Return the (x, y) coordinate for the center point of the cell that contains the specified text.  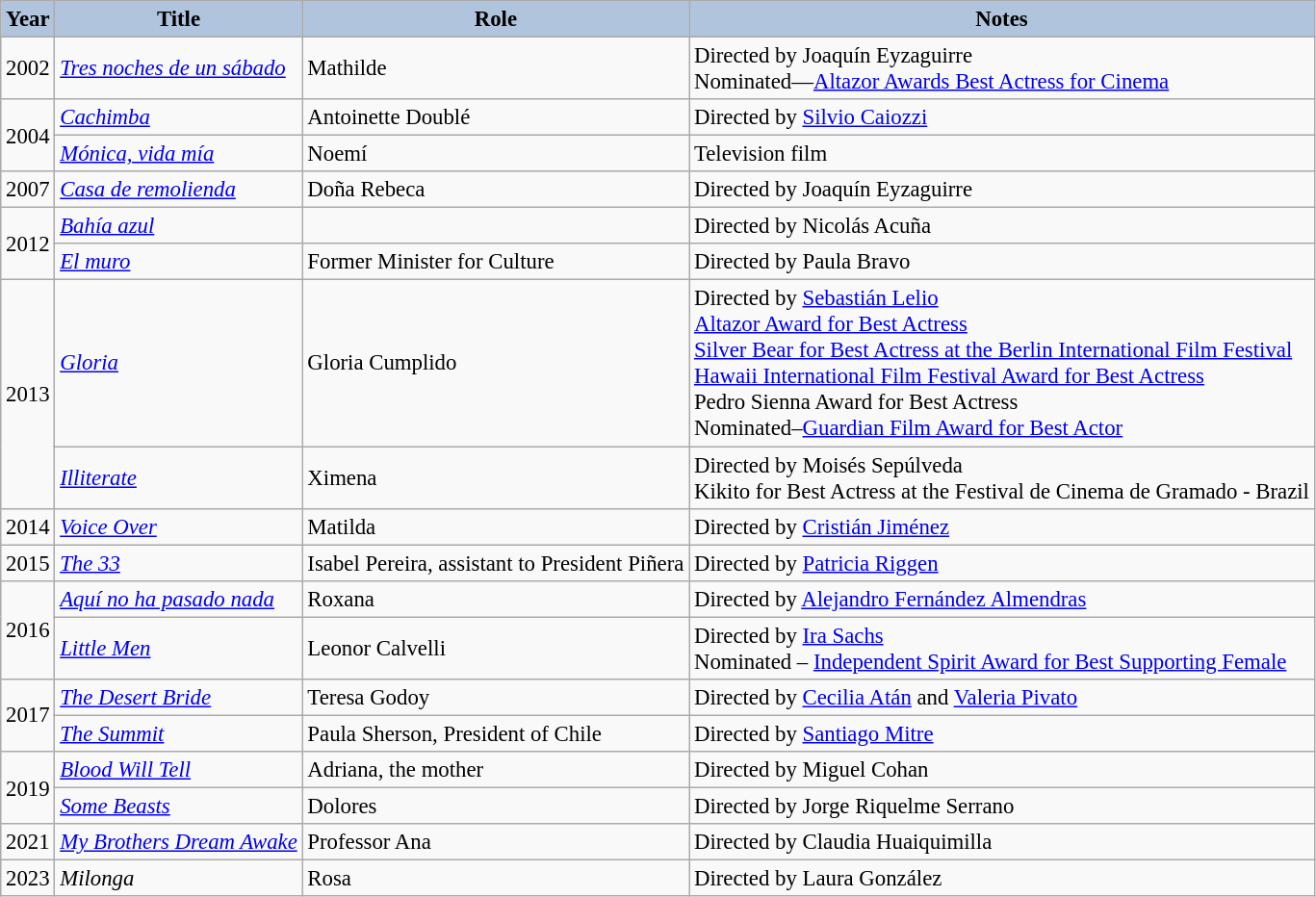
2012 (28, 244)
2015 (28, 563)
Milonga (179, 879)
Directed by Alejandro Fernández Almendras (1002, 599)
Directed by Paula Bravo (1002, 263)
Bahía azul (179, 226)
2023 (28, 879)
2019 (28, 787)
Directed by Laura González (1002, 879)
Cachimba (179, 117)
Directed by Ira SachsNominated – Independent Spirit Award for Best Supporting Female (1002, 649)
Directed by Claudia Huaiquimilla (1002, 842)
2017 (28, 716)
Doña Rebeca (496, 190)
Aquí no ha pasado nada (179, 599)
Isabel Pereira, assistant to President Piñera (496, 563)
Mónica, vida mía (179, 154)
Directed by Silvio Caiozzi (1002, 117)
Television film (1002, 154)
Rosa (496, 879)
Professor Ana (496, 842)
Little Men (179, 649)
Illiterate (179, 477)
Role (496, 19)
Directed by Nicolás Acuña (1002, 226)
Casa de remolienda (179, 190)
Ximena (496, 477)
Gloria (179, 364)
2004 (28, 135)
Blood Will Tell (179, 770)
Directed by Moisés SepúlvedaKikito for Best Actress at the Festival de Cinema de Gramado - Brazil (1002, 477)
Directed by Joaquín Eyzaguirre (1002, 190)
Notes (1002, 19)
Mathilde (496, 69)
Adriana, the mother (496, 770)
Teresa Godoy (496, 698)
Some Beasts (179, 806)
Antoinette Doublé (496, 117)
Leonor Calvelli (496, 649)
Directed by Cristián Jiménez (1002, 526)
Former Minister for Culture (496, 263)
Matilda (496, 526)
Directed by Santiago Mitre (1002, 733)
2013 (28, 395)
Roxana (496, 599)
2002 (28, 69)
Dolores (496, 806)
Paula Sherson, President of Chile (496, 733)
My Brothers Dream Awake (179, 842)
The Summit (179, 733)
2007 (28, 190)
Title (179, 19)
Voice Over (179, 526)
Tres noches de un sábado (179, 69)
Year (28, 19)
Gloria Cumplido (496, 364)
Directed by Patricia Riggen (1002, 563)
2021 (28, 842)
2016 (28, 629)
Directed by Jorge Riquelme Serrano (1002, 806)
Noemí (496, 154)
Directed by Joaquín EyzaguirreNominated—Altazor Awards Best Actress for Cinema (1002, 69)
Directed by Cecilia Atán and Valeria Pivato (1002, 698)
Directed by Miguel Cohan (1002, 770)
The 33 (179, 563)
El muro (179, 263)
The Desert Bride (179, 698)
2014 (28, 526)
